Determine the [X, Y] coordinate at the center of the cell enclosing the given text.  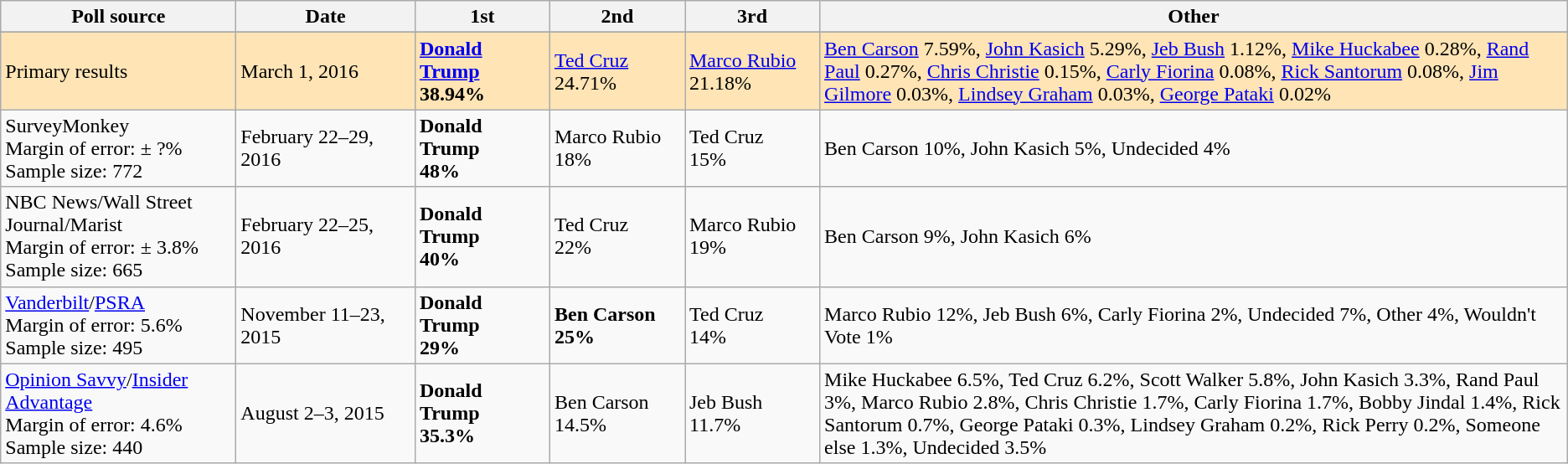
Marco Rubio18% [616, 148]
Ted Cruz15% [752, 148]
November 11–23, 2015 [326, 325]
Date [326, 17]
Donald Trump29% [482, 325]
Ted Cruz14% [752, 325]
Ted Cruz22% [616, 236]
Ben Carson 10%, John Kasich 5%, Undecided 4% [1194, 148]
August 2–3, 2015 [326, 414]
Jeb Bush11.7% [752, 414]
3rd [752, 17]
Marco Rubio19% [752, 236]
Primary results [119, 71]
March 1, 2016 [326, 71]
Marco Rubio21.18% [752, 71]
2nd [616, 17]
Donald Trump40% [482, 236]
February 22–25, 2016 [326, 236]
Ted Cruz24.71% [616, 71]
Vanderbilt/PSRAMargin of error: 5.6% Sample size: 495 [119, 325]
Marco Rubio 12%, Jeb Bush 6%, Carly Fiorina 2%, Undecided 7%, Other 4%, Wouldn't Vote 1% [1194, 325]
Opinion Savvy/Insider AdvantageMargin of error: 4.6% Sample size: 440 [119, 414]
February 22–29, 2016 [326, 148]
Donald Trump48% [482, 148]
Poll source [119, 17]
Ben Carson 9%, John Kasich 6% [1194, 236]
Donald Trump38.94% [482, 71]
Donald Trump35.3% [482, 414]
SurveyMonkeyMargin of error: ± ?% Sample size: 772 [119, 148]
Ben Carson14.5% [616, 414]
1st [482, 17]
Ben Carson25% [616, 325]
Other [1194, 17]
NBC News/Wall StreetJournal/MaristMargin of error: ± 3.8% Sample size: 665 [119, 236]
